Find where the given text appears and provide that cell's center as (x, y) coordinate. 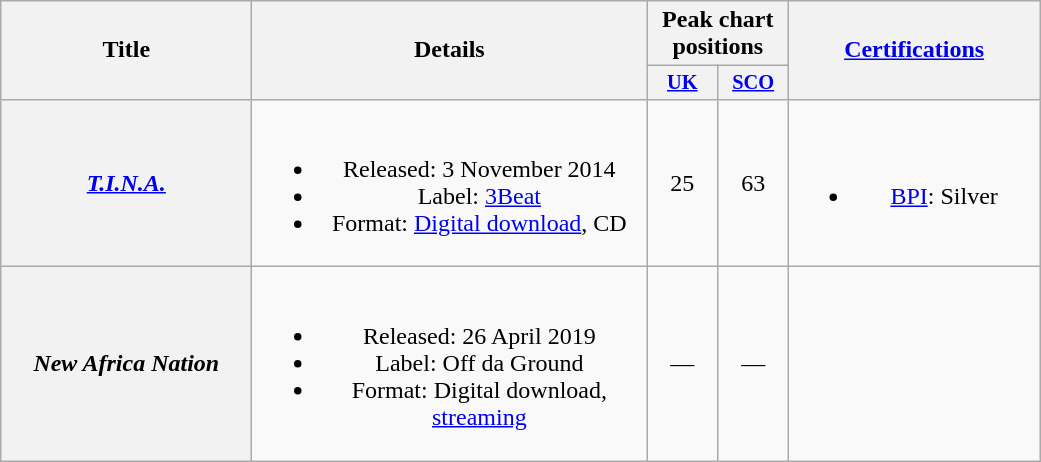
T.I.N.A. (126, 182)
63 (754, 182)
BPI: Silver (914, 182)
Details (450, 50)
25 (682, 182)
UK (682, 83)
Title (126, 50)
Released: 3 November 2014Label: 3BeatFormat: Digital download, CD (450, 182)
Released: 26 April 2019Label: Off da GroundFormat: Digital download, streaming (450, 364)
New Africa Nation (126, 364)
Peak chart positions (718, 34)
Certifications (914, 50)
SCO (754, 83)
